Detect which cell encompasses the target text, then output its (X, Y) center coordinate. 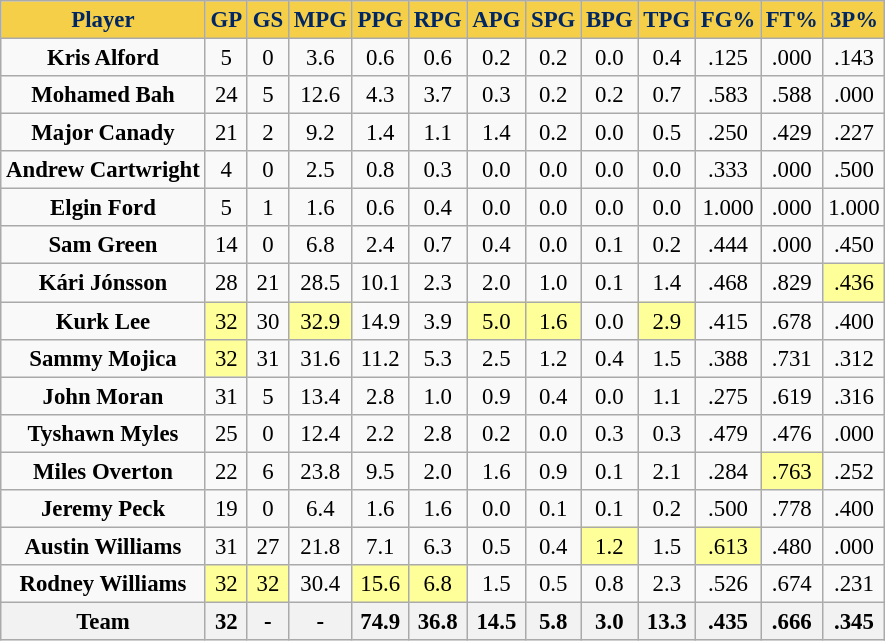
Andrew Cartwright (103, 170)
RPG (438, 20)
13.4 (320, 396)
2.2 (380, 433)
.666 (792, 621)
Sammy Mojica (103, 358)
.829 (792, 283)
.345 (854, 621)
Team (103, 621)
Miles Overton (103, 471)
14.5 (496, 621)
.316 (854, 396)
21.8 (320, 546)
Elgin Ford (103, 208)
31.6 (320, 358)
5.0 (496, 321)
6.4 (320, 509)
1 (268, 208)
11.2 (380, 358)
.435 (728, 621)
4.3 (380, 95)
.476 (792, 433)
Tyshawn Myles (103, 433)
TPG (666, 20)
.125 (728, 58)
2.9 (666, 321)
.450 (854, 245)
Sam Green (103, 245)
.231 (854, 584)
7.1 (380, 546)
Major Canady (103, 133)
.429 (792, 133)
.479 (728, 433)
.613 (728, 546)
Mohamed Bah (103, 95)
Jeremy Peck (103, 509)
12.4 (320, 433)
3.6 (320, 58)
27 (268, 546)
6 (268, 471)
.252 (854, 471)
.583 (728, 95)
.468 (728, 283)
36.8 (438, 621)
.763 (792, 471)
.284 (728, 471)
9.5 (380, 471)
.526 (728, 584)
3P% (854, 20)
14 (226, 245)
FG% (728, 20)
Rodney Williams (103, 584)
.619 (792, 396)
28.5 (320, 283)
10.1 (380, 283)
.227 (854, 133)
.275 (728, 396)
.415 (728, 321)
28 (226, 283)
.731 (792, 358)
FT% (792, 20)
9.2 (320, 133)
.333 (728, 170)
22 (226, 471)
MPG (320, 20)
Kári Jónsson (103, 283)
John Moran (103, 396)
SPG (554, 20)
APG (496, 20)
3.9 (438, 321)
.250 (728, 133)
2 (268, 133)
.480 (792, 546)
24 (226, 95)
.312 (854, 358)
2.1 (666, 471)
23.8 (320, 471)
19 (226, 509)
13.3 (666, 621)
GS (268, 20)
Austin Williams (103, 546)
Player (103, 20)
.588 (792, 95)
.778 (792, 509)
Kris Alford (103, 58)
5.8 (554, 621)
Kurk Lee (103, 321)
BPG (610, 20)
5.3 (438, 358)
30.4 (320, 584)
2.4 (380, 245)
GP (226, 20)
15.6 (380, 584)
74.9 (380, 621)
.678 (792, 321)
25 (226, 433)
.388 (728, 358)
.444 (728, 245)
.436 (854, 283)
.143 (854, 58)
14.9 (380, 321)
30 (268, 321)
3.0 (610, 621)
12.6 (320, 95)
.674 (792, 584)
6.3 (438, 546)
PPG (380, 20)
4 (226, 170)
3.7 (438, 95)
32.9 (320, 321)
